Capture the cell that displays the provided text and extract its (x, y) central coordinate. 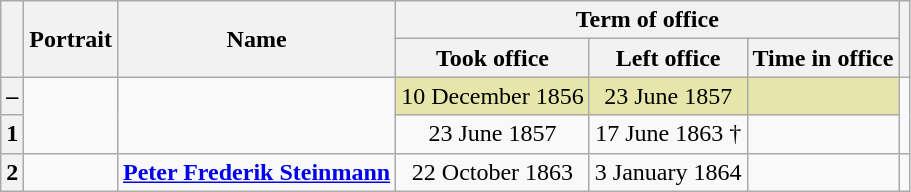
Portrait (71, 39)
Left office (668, 58)
3 January 1864 (668, 172)
Time in office (823, 58)
1 (12, 134)
Took office (493, 58)
10 December 1856 (493, 96)
17 June 1863 † (668, 134)
Name (256, 39)
Peter Frederik Steinmann (256, 172)
– (12, 96)
Term of office (648, 20)
2 (12, 172)
22 October 1863 (493, 172)
